Determine the [x, y] coordinate at the center of the cell enclosing the given text.  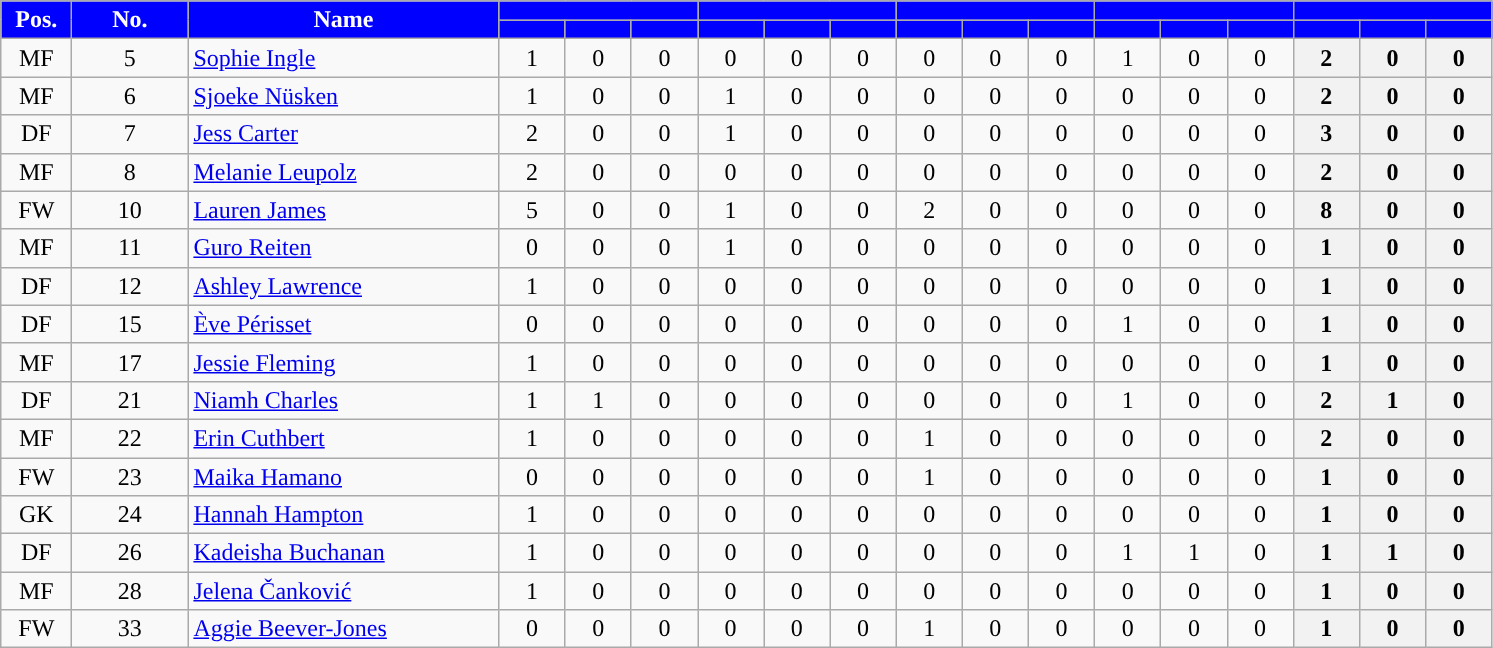
Erin Cuthbert [344, 438]
7 [130, 134]
21 [130, 400]
Jess Carter [344, 134]
Maika Hamano [344, 477]
Guro Reiten [344, 248]
12 [130, 286]
Ashley Lawrence [344, 286]
28 [130, 591]
Niamh Charles [344, 400]
24 [130, 515]
Pos. [36, 20]
22 [130, 438]
17 [130, 362]
Sjoeke Nüsken [344, 96]
33 [130, 629]
GK [36, 515]
Melanie Leupolz [344, 172]
Kadeisha Buchanan [344, 553]
Jessie Fleming [344, 362]
Hannah Hampton [344, 515]
Aggie Beever-Jones [344, 629]
6 [130, 96]
Name [344, 20]
23 [130, 477]
No. [130, 20]
10 [130, 210]
Sophie Ingle [344, 58]
Lauren James [344, 210]
Ève Périsset [344, 324]
15 [130, 324]
11 [130, 248]
3 [1326, 134]
Jelena Čanković [344, 591]
26 [130, 553]
